From the cell containing the given text, extract its center point as (X, Y) coordinate. 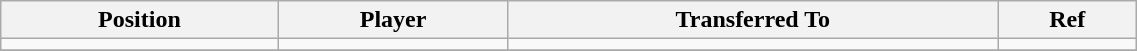
Transferred To (753, 20)
Player (393, 20)
Position (140, 20)
Ref (1068, 20)
